Identify which cell holds the provided text, then report its (X, Y) central coordinate. 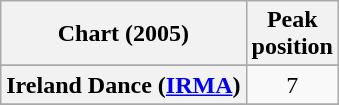
7 (292, 85)
Chart (2005) (124, 34)
Ireland Dance (IRMA) (124, 85)
Peakposition (292, 34)
